Capture the cell that displays the provided text and extract its (X, Y) central coordinate. 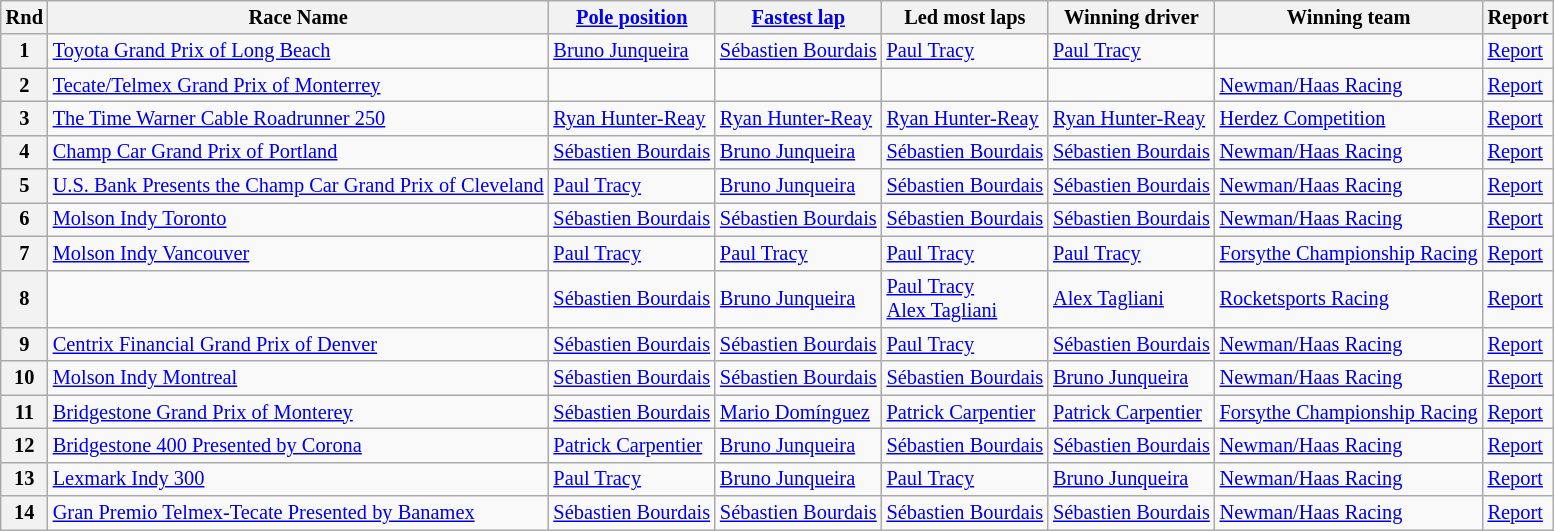
6 (24, 219)
Lexmark Indy 300 (298, 479)
Molson Indy Toronto (298, 219)
2 (24, 85)
14 (24, 513)
Pole position (632, 17)
5 (24, 186)
The Time Warner Cable Roadrunner 250 (298, 118)
10 (24, 378)
7 (24, 253)
Winning driver (1132, 17)
Paul Tracy Alex Tagliani (966, 299)
Mario Domínguez (798, 412)
Molson Indy Vancouver (298, 253)
12 (24, 445)
Bridgestone 400 Presented by Corona (298, 445)
4 (24, 152)
Bridgestone Grand Prix of Monterey (298, 412)
Fastest lap (798, 17)
Herdez Competition (1349, 118)
U.S. Bank Presents the Champ Car Grand Prix of Cleveland (298, 186)
13 (24, 479)
11 (24, 412)
Champ Car Grand Prix of Portland (298, 152)
Winning team (1349, 17)
Centrix Financial Grand Prix of Denver (298, 344)
Rnd (24, 17)
Rocketsports Racing (1349, 299)
8 (24, 299)
9 (24, 344)
Alex Tagliani (1132, 299)
Led most laps (966, 17)
Gran Premio Telmex-Tecate Presented by Banamex (298, 513)
Toyota Grand Prix of Long Beach (298, 51)
Race Name (298, 17)
Tecate/Telmex Grand Prix of Monterrey (298, 85)
1 (24, 51)
3 (24, 118)
Molson Indy Montreal (298, 378)
